From the cell containing the given text, extract its center point as [x, y] coordinate. 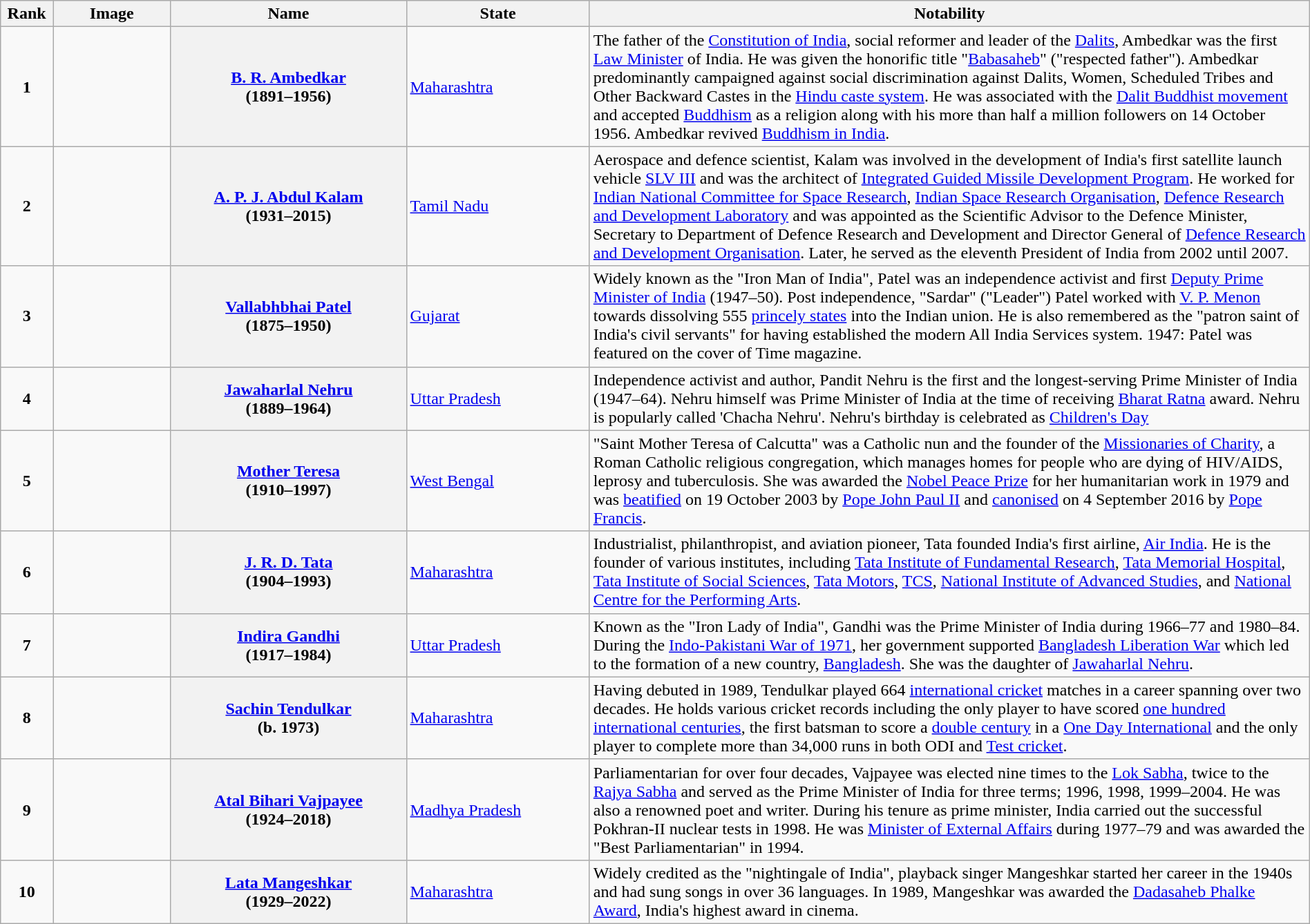
Image [112, 14]
J. R. D. Tata(1904–1993) [289, 572]
Vallabhbhai Patel(1875–1950) [289, 316]
Notability [949, 14]
Sachin Tendulkar(b. 1973) [289, 718]
B. R. Ambedkar (1891–1956) [289, 87]
4 [27, 398]
1 [27, 87]
Gujarat [497, 316]
Mother Teresa (1910–1997) [289, 481]
State [497, 14]
A. P. J. Abdul Kalam(1931–2015) [289, 206]
Tamil Nadu [497, 206]
2 [27, 206]
Indira Gandhi(1917–1984) [289, 645]
5 [27, 481]
8 [27, 718]
6 [27, 572]
7 [27, 645]
Name [289, 14]
Rank [27, 14]
West Bengal [497, 481]
Atal Bihari Vajpayee (1924–2018) [289, 809]
Lata Mangeshkar(1929–2022) [289, 892]
9 [27, 809]
10 [27, 892]
Jawaharlal Nehru(1889–1964) [289, 398]
Madhya Pradesh [497, 809]
3 [27, 316]
